Output the [X, Y] coordinate of the center of the cell containing the given text.  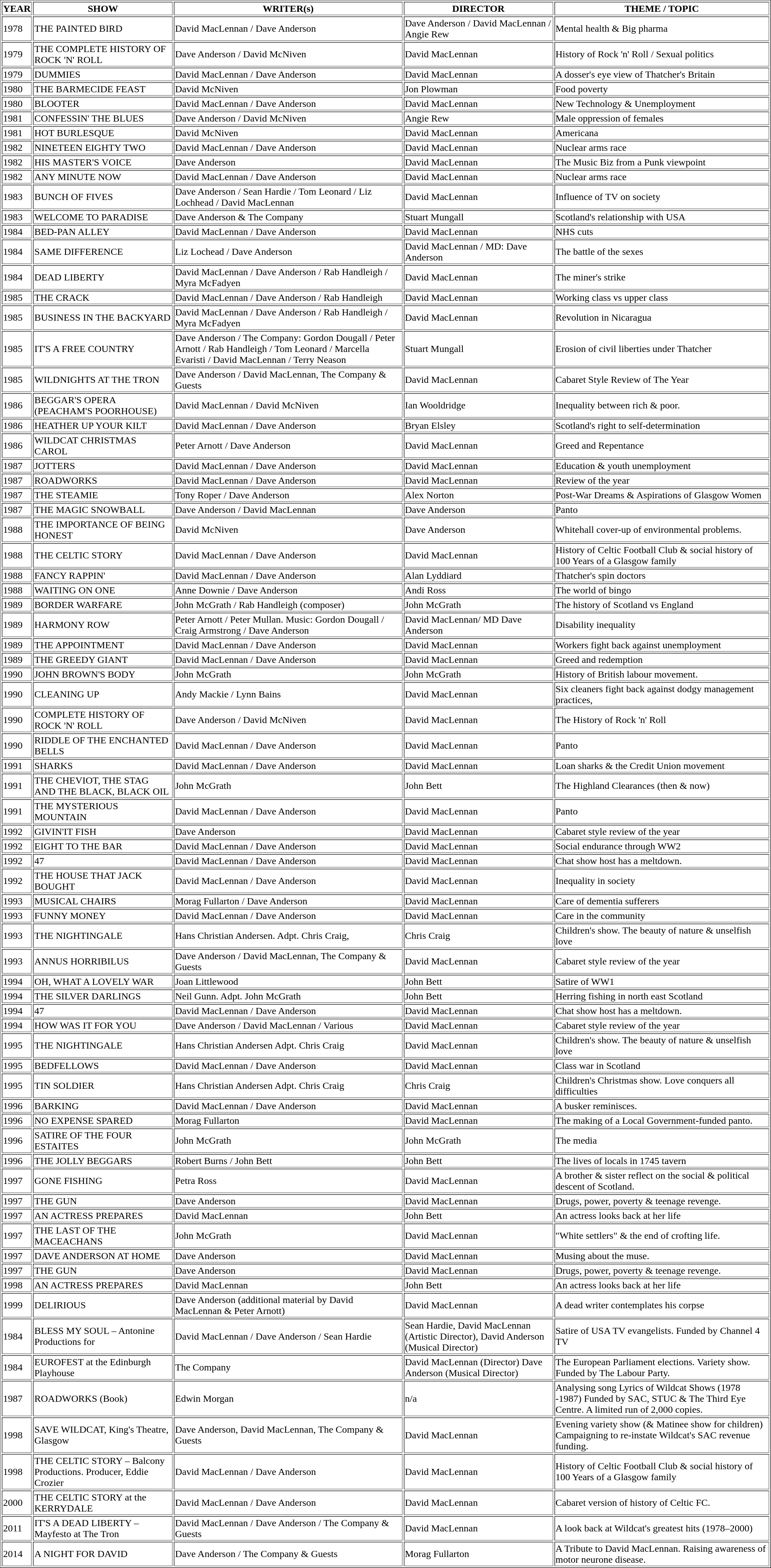
THE JOLLY BEGGARS [103, 1161]
NO EXPENSE SPARED [103, 1120]
IT'S A FREE COUNTRY [103, 349]
THE CHEVIOT, THE STAG AND THE BLACK, BLACK OIL [103, 786]
THE COMPLETE HISTORY OF ROCK 'N' ROLL [103, 54]
TIN SOLDIER [103, 1086]
BARKING [103, 1105]
David MacLennan / Dave Anderson / Rab Handleigh [288, 298]
HIS MASTER'S VOICE [103, 162]
ANNUS HORRIBILUS [103, 962]
Post-War Dreams & Aspirations of Glasgow Women [662, 495]
Hans Christian Andersen. Adpt. Chris Craig, [288, 936]
BUSINESS IN THE BACKYARD [103, 318]
GONE FISHING [103, 1181]
WILDCAT CHRISTMAS CAROL [103, 445]
NHS cuts [662, 232]
WAITING ON ONE [103, 590]
Dave Anderson / David MacLennan [288, 510]
The Company [288, 1367]
BLESS MY SOUL – Antonine Productions for [103, 1336]
DEAD LIBERTY [103, 277]
2000 [17, 1503]
A dosser's eye view of Thatcher's Britain [662, 74]
Children's Christmas show. Love conquers all difficulties [662, 1086]
HOW WAS IT FOR YOU [103, 1025]
A Tribute to David MacLennan. Raising awareness of motor neurone disease. [662, 1554]
Dave Anderson / Sean Hardie / Tom Leonard / Liz Lochhead / David MacLennan [288, 197]
GIVIN'IT FISH [103, 832]
David MacLennan / Dave Anderson / The Company & Guests [288, 1528]
Tony Roper / Dave Anderson [288, 495]
New Technology & Unemployment [662, 103]
Dave Anderson, David MacLennan, The Company & Guests [288, 1436]
WILDNIGHTS AT THE TRON [103, 380]
Care in the community [662, 915]
JOHN BROWN'S BODY [103, 674]
Neil Gunn. Adpt. John McGrath [288, 996]
1978 [17, 28]
THE CELTIC STORY at the KERRYDALE [103, 1503]
SAME DIFFERENCE [103, 252]
Influence of TV on society [662, 197]
Cabaret version of history of Celtic FC. [662, 1503]
OH, WHAT A LOVELY WAR [103, 981]
Social endurance through WW2 [662, 846]
The History of Rock 'n' Roll [662, 720]
Ian Wooldridge [478, 406]
Liz Lochead / Dave Anderson [288, 252]
EIGHT TO THE BAR [103, 846]
David MacLennan / Dave Anderson / Sean Hardie [288, 1336]
Whitehall cover-up of environmental problems. [662, 530]
Evening variety show (& Matinee show for children) Campaigning to re-instate Wildcat's SAC revenue funding. [662, 1436]
History of British labour movement. [662, 674]
Angie Rew [478, 118]
The Music Biz from a Punk viewpoint [662, 162]
Satire of USA TV evangelists. Funded by Channel 4 TV [662, 1336]
RIDDLE OF THE ENCHANTED BELLS [103, 745]
Morag Fullarton / Dave Anderson [288, 901]
Scotland's relationship with USA [662, 217]
BUNCH OF FIVES [103, 197]
The media [662, 1140]
Alex Norton [478, 495]
Americana [662, 132]
Satire of WW1 [662, 981]
Scotland's right to self-determination [662, 425]
Dave Anderson / The Company & Guests [288, 1554]
EUROFEST at the Edinburgh Playhouse [103, 1367]
Greed and Repentance [662, 445]
BED-PAN ALLEY [103, 232]
The world of bingo [662, 590]
Andi Ross [478, 590]
Dave Anderson / The Company: Gordon Dougall / Peter Arnott / Rab Handleigh / Tom Leonard / Marcella Evaristi / David MacLennan / Terry Neason [288, 349]
Peter Arnott / Dave Anderson [288, 445]
The lives of locals in 1745 tavern [662, 1161]
THE STEAMIE [103, 495]
THE GREEDY GIANT [103, 659]
Mental health & Big pharma [662, 28]
SHOW [103, 8]
HEATHER UP YOUR KILT [103, 425]
Bryan Elsley [478, 425]
Alan Lyddiard [478, 576]
Inequality between rich & poor. [662, 406]
A busker reminisces. [662, 1105]
YEAR [17, 8]
Care of dementia sufferers [662, 901]
THE LAST OF THE MACEACHANS [103, 1236]
Review of the year [662, 480]
Edwin Morgan [288, 1399]
David MacLennan/ MD Dave Anderson [478, 625]
Greed and redemption [662, 659]
DAVE ANDERSON AT HOME [103, 1256]
Dave Anderson (additional material by David MacLennan & Peter Arnott) [288, 1305]
2014 [17, 1554]
The history of Scotland vs England [662, 605]
The Highland Clearances (then & now) [662, 786]
Dave Anderson / David MacLennan / Various [288, 1025]
Inequality in society [662, 881]
ANY MINUTE NOW [103, 176]
Food poverty [662, 89]
THE HOUSE THAT JACK BOUGHT [103, 881]
BLOOTER [103, 103]
Analysing song Lyrics of Wildcat Shows (1978 -1987) Funded by SAC, STUC & The Third Eye Centre. A limited run of 2,000 copies. [662, 1399]
n/a [478, 1399]
THE MYSTERIOUS MOUNTAIN [103, 811]
NINETEEN EIGHTY TWO [103, 147]
Andy Mackie / Lynn Bains [288, 694]
Revolution in Nicaragua [662, 318]
History of Rock 'n' Roll / Sexual politics [662, 54]
FUNNY MONEY [103, 915]
THEME / TOPIC [662, 8]
A dead writer contemplates his corpse [662, 1305]
The making of a Local Government-funded panto. [662, 1120]
A NIGHT FOR DAVID [103, 1554]
CLEANING UP [103, 694]
THE MAGIC SNOWBALL [103, 510]
David MacLennan / MD: Dave Anderson [478, 252]
THE CELTIC STORY – Balcony Productions. Producer, Eddie Crozier [103, 1472]
Class war in Scotland [662, 1066]
FANCY RAPPIN' [103, 576]
Six cleaners fight back against dodgy management practices, [662, 694]
THE SILVER DARLINGS [103, 996]
IT'S A DEAD LIBERTY – Mayfesto at The Tron [103, 1528]
David MacLennan / David McNiven [288, 406]
Sean Hardie, David MacLennan (Artistic Director), David Anderson (Musical Director) [478, 1336]
SAVE WILDCAT, King's Theatre, Glasgow [103, 1436]
The miner's strike [662, 277]
THE APPOINTMENT [103, 645]
Dave Anderson / David MacLennan / Angie Rew [478, 28]
John McGrath / Rab Handleigh (composer) [288, 605]
THE IMPORTANCE OF BEING HONEST [103, 530]
ROADWORKS [103, 480]
ROADWORKS (Book) [103, 1399]
Robert Burns / John Bett [288, 1161]
CONFESSIN' THE BLUES [103, 118]
Workers fight back against unemployment [662, 645]
MUSICAL CHAIRS [103, 901]
BEDFELLOWS [103, 1066]
A brother & sister reflect on the social & political descent of Scotland. [662, 1181]
2011 [17, 1528]
Jon Plowman [478, 89]
Male oppression of females [662, 118]
DIRECTOR [478, 8]
Erosion of civil liberties under Thatcher [662, 349]
Anne Downie / Dave Anderson [288, 590]
COMPLETE HISTORY OF ROCK 'N' ROLL [103, 720]
Education & youth unemployment [662, 466]
DELIRIOUS [103, 1305]
JOTTERS [103, 466]
WRITER(s) [288, 8]
HARMONY ROW [103, 625]
THE CRACK [103, 298]
BORDER WARFARE [103, 605]
Disability inequality [662, 625]
Musing about the muse. [662, 1256]
Dave Anderson & The Company [288, 217]
Thatcher's spin doctors [662, 576]
Joan Littlewood [288, 981]
HOT BURLESQUE [103, 132]
1999 [17, 1305]
A look back at Wildcat's greatest hits (1978–2000) [662, 1528]
THE CELTIC STORY [103, 555]
SHARKS [103, 766]
Herring fishing in north east Scotland [662, 996]
WELCOME TO PARADISE [103, 217]
THE PAINTED BIRD [103, 28]
THE BARMECIDE FEAST [103, 89]
SATIRE OF THE FOUR ESTAITES [103, 1140]
DUMMIES [103, 74]
Cabaret Style Review of The Year [662, 380]
David MacLennan (Director) Dave Anderson (Musical Director) [478, 1367]
Peter Arnott / Peter Mullan. Music: Gordon Dougall / Craig Armstrong / Dave Anderson [288, 625]
The European Parliament elections. Variety show. Funded by The Labour Party. [662, 1367]
BEGGAR'S OPERA (PEACHAM'S POORHOUSE) [103, 406]
Petra Ross [288, 1181]
The battle of the sexes [662, 252]
Working class vs upper class [662, 298]
"White settlers" & the end of crofting life. [662, 1236]
Loan sharks & the Credit Union movement [662, 766]
